Scan for the cell matching the given text and deliver its (X, Y) coordinate at center. 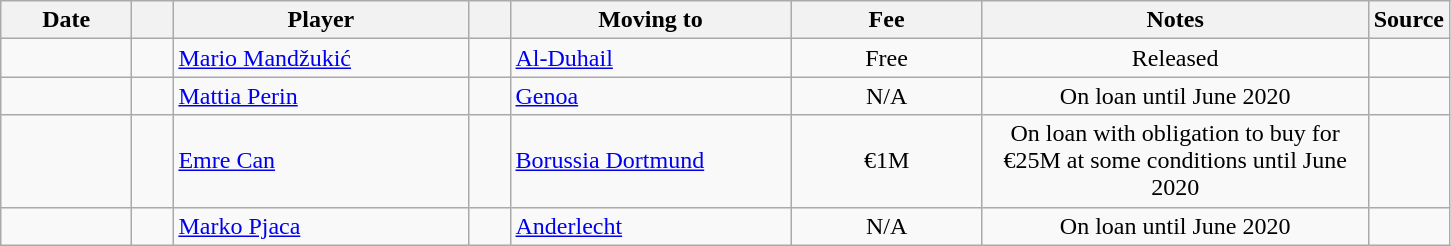
Player (321, 20)
Genoa (650, 96)
Released (1175, 58)
Anderlecht (650, 226)
Emre Can (321, 161)
Al-Duhail (650, 58)
Date (66, 20)
Borussia Dortmund (650, 161)
Marko Pjaca (321, 226)
Mario Mandžukić (321, 58)
On loan with obligation to buy for €25M at some conditions until June 2020 (1175, 161)
Free (886, 58)
Moving to (650, 20)
Source (1408, 20)
Notes (1175, 20)
Mattia Perin (321, 96)
€1M (886, 161)
Fee (886, 20)
